Locate the cell with the specified text and output its (x, y) center coordinate. 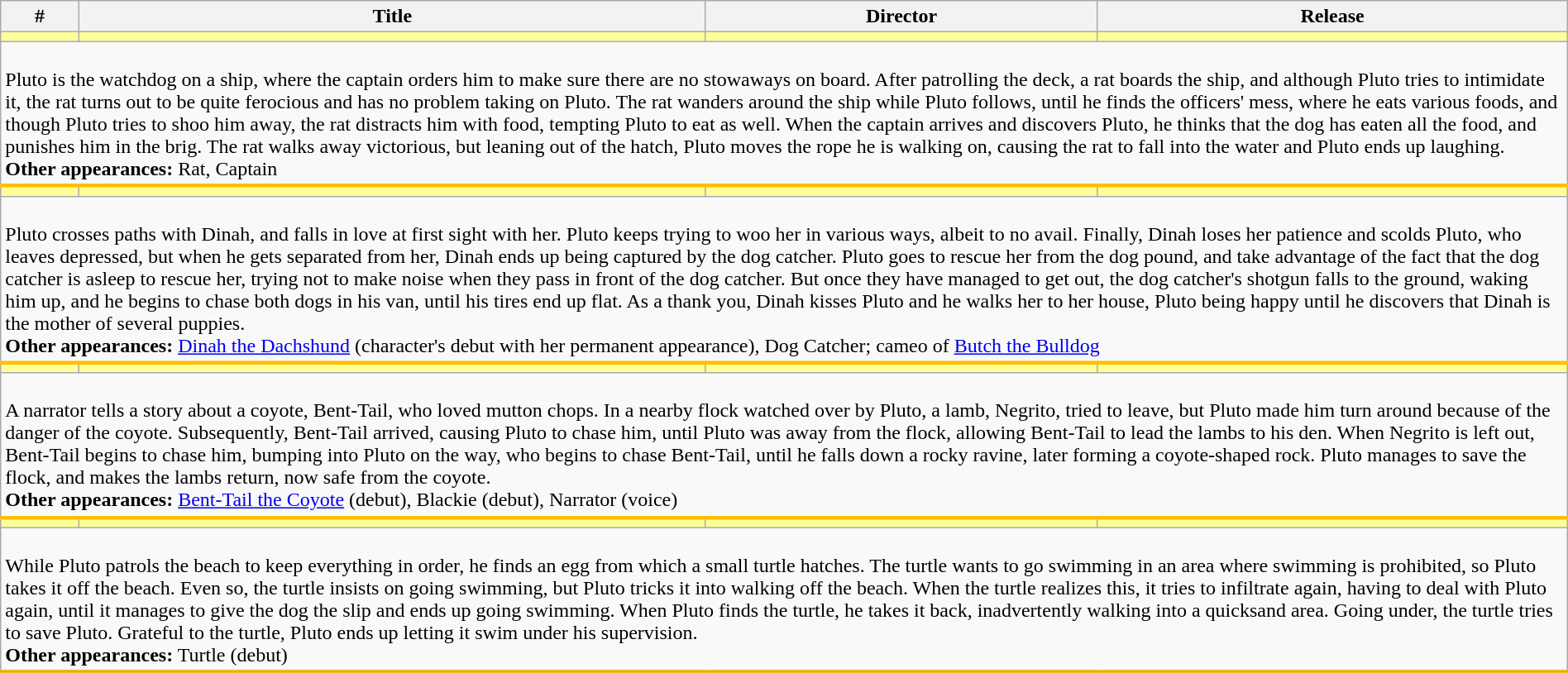
Director (901, 17)
# (40, 17)
Release (1332, 17)
Title (392, 17)
